Pinpoint the cell where the given text exists, returning its (x, y) midpoint coordinate. 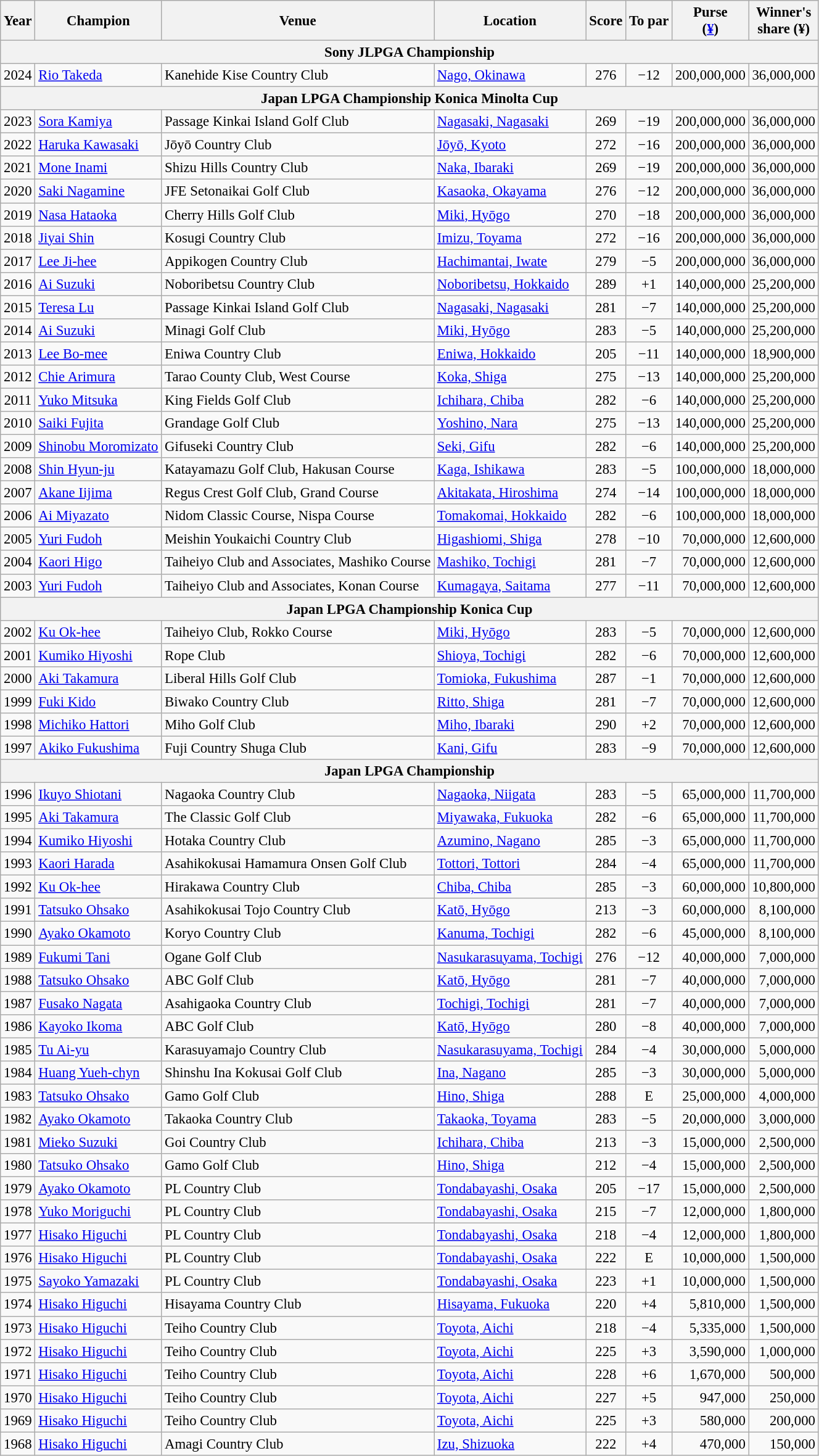
279 (606, 261)
+2 (649, 725)
Eniwa, Hokkaido (510, 354)
Biwako Country Club (298, 701)
Mone Inami (99, 168)
1998 (18, 725)
+5 (649, 1397)
Asahikokusai Hamamura Onsen Golf Club (298, 864)
Hirakawa Country Club (298, 887)
1980 (18, 1165)
1977 (18, 1235)
Chiba, Chiba (510, 887)
Gifuseki Country Club (298, 447)
−14 (649, 493)
Fusako Nagata (99, 1003)
Tomakomai, Hokkaido (510, 516)
Nidom Classic Course, Nispa Course (298, 516)
1976 (18, 1258)
Katayamazu Golf Club, Hakusan Course (298, 469)
Kayoko Ikoma (99, 1026)
Naka, Ibaraki (510, 168)
Kaori Harada (99, 864)
288 (606, 1096)
Miyawaka, Fukuoka (510, 817)
Location (510, 21)
Imizu, Toyama (510, 238)
Rope Club (298, 655)
Kumagaya, Saitama (510, 585)
Izu, Shizuoka (510, 1444)
250,000 (783, 1397)
18,900,000 (783, 354)
1981 (18, 1142)
1971 (18, 1374)
Koryo Country Club (298, 933)
Nago, Okinawa (510, 75)
Hotaka Country Club (298, 841)
278 (606, 539)
Rio Takeda (99, 75)
−1 (649, 679)
2007 (18, 493)
Kaori Higo (99, 563)
Hisayama Country Club (298, 1305)
1974 (18, 1305)
20,000,000 (710, 1119)
Ina, Nagano (510, 1073)
Tu Ai-yu (99, 1049)
2012 (18, 377)
Tomioka, Fukushima (510, 679)
227 (606, 1397)
2019 (18, 215)
Yuko Moriguchi (99, 1212)
Mieko Suzuki (99, 1142)
Venue (298, 21)
2020 (18, 191)
Lee Bo-mee (99, 354)
+6 (649, 1374)
Purse (¥) (710, 21)
1994 (18, 841)
1,670,000 (710, 1374)
2016 (18, 284)
2003 (18, 585)
Hisayama, Fukuoka (510, 1305)
1978 (18, 1212)
Sayoko Yamazaki (99, 1281)
580,000 (710, 1421)
287 (606, 679)
1997 (18, 748)
Koka, Shiga (510, 377)
Eniwa Country Club (298, 354)
2014 (18, 331)
Akiko Fukushima (99, 748)
Haruka Kawasaki (99, 145)
Nagaoka, Niigata (510, 795)
Shizu Hills Country Club (298, 168)
1984 (18, 1073)
Ikuyo Shiotani (99, 795)
JFE Setonaikai Golf Club (298, 191)
2002 (18, 632)
10,800,000 (783, 887)
2000 (18, 679)
Minagi Golf Club (298, 331)
3,000,000 (783, 1119)
1972 (18, 1351)
Tochigi, Tochigi (510, 1003)
Sora Kamiya (99, 122)
Noboribetsu, Hokkaido (510, 284)
Yoshino, Nara (510, 423)
−9 (649, 748)
Shin Hyun-ju (99, 469)
Lee Ji-hee (99, 261)
223 (606, 1281)
1970 (18, 1397)
3,590,000 (710, 1351)
Taiheiyo Club, Rokko Course (298, 632)
Akitakata, Hiroshima (510, 493)
Year (18, 21)
Ogane Golf Club (298, 957)
1983 (18, 1096)
277 (606, 585)
Meishin Youkaichi Country Club (298, 539)
215 (606, 1212)
1969 (18, 1421)
1989 (18, 957)
2024 (18, 75)
Jōyō Country Club (298, 145)
212 (606, 1165)
Grandage Golf Club (298, 423)
−8 (649, 1026)
Amagi Country Club (298, 1444)
289 (606, 284)
2009 (18, 447)
2021 (18, 168)
2013 (18, 354)
Liberal Hills Golf Club (298, 679)
Takaoka, Toyama (510, 1119)
Seki, Gifu (510, 447)
2005 (18, 539)
1973 (18, 1328)
2018 (18, 238)
Shinshu Ina Kokusai Golf Club (298, 1073)
Ai Miyazato (99, 516)
Mashiko, Tochigi (510, 563)
Regus Crest Golf Club, Grand Course (298, 493)
Saki Nagamine (99, 191)
1996 (18, 795)
Cherry Hills Golf Club (298, 215)
1987 (18, 1003)
1968 (18, 1444)
274 (606, 493)
Azumino, Nagano (510, 841)
Yuko Mitsuka (99, 400)
1992 (18, 887)
Michiko Hattori (99, 725)
Akane Iijima (99, 493)
1986 (18, 1026)
150,000 (783, 1444)
2010 (18, 423)
Nagaoka Country Club (298, 795)
25,000,000 (710, 1096)
Teresa Lu (99, 307)
Nasa Hataoka (99, 215)
228 (606, 1374)
Champion (99, 21)
2008 (18, 469)
Miho, Ibaraki (510, 725)
Jōyō, Kyoto (510, 145)
Takaoka Country Club (298, 1119)
Appikogen Country Club (298, 261)
2015 (18, 307)
45,000,000 (710, 933)
Kasaoka, Okayama (510, 191)
Hachimantai, Iwate (510, 261)
Asahigaoka Country Club (298, 1003)
Japan LPGA Championship (409, 771)
Fukumi Tani (99, 957)
2022 (18, 145)
1975 (18, 1281)
1993 (18, 864)
1990 (18, 933)
Kosugi Country Club (298, 238)
500,000 (783, 1374)
Chie Arimura (99, 377)
−18 (649, 215)
5,810,000 (710, 1305)
1991 (18, 910)
Japan LPGA Championship Konica Cup (409, 609)
Kani, Gifu (510, 748)
Miho Golf Club (298, 725)
Saiki Fujita (99, 423)
Kanehide Kise Country Club (298, 75)
King Fields Golf Club (298, 400)
−17 (649, 1189)
Higashiomi, Shiga (510, 539)
Winner'sshare (¥) (783, 21)
1995 (18, 817)
Fuki Kido (99, 701)
Fuji Country Shuga Club (298, 748)
1979 (18, 1189)
Goi Country Club (298, 1142)
To par (649, 21)
1,000,000 (783, 1351)
2011 (18, 400)
Karasuyamajo Country Club (298, 1049)
Ritto, Shiga (510, 701)
270 (606, 215)
Tottori, Tottori (510, 864)
4,000,000 (783, 1096)
Shioya, Tochigi (510, 655)
1985 (18, 1049)
Taiheiyo Club and Associates, Konan Course (298, 585)
Jiyai Shin (99, 238)
−10 (649, 539)
1999 (18, 701)
2001 (18, 655)
Tarao County Club, West Course (298, 377)
Taiheiyo Club and Associates, Mashiko Course (298, 563)
5,335,000 (710, 1328)
2004 (18, 563)
280 (606, 1026)
Asahikokusai Tojo Country Club (298, 910)
Score (606, 21)
947,000 (710, 1397)
Kaga, Ishikawa (510, 469)
Shinobu Moromizato (99, 447)
2017 (18, 261)
2006 (18, 516)
2023 (18, 122)
1982 (18, 1119)
1988 (18, 980)
The Classic Golf Club (298, 817)
Huang Yueh-chyn (99, 1073)
Kanuma, Tochigi (510, 933)
470,000 (710, 1444)
Noboribetsu Country Club (298, 284)
220 (606, 1305)
200,000 (783, 1421)
Japan LPGA Championship Konica Minolta Cup (409, 99)
290 (606, 725)
Sony JLPGA Championship (409, 52)
